Detect which cell encompasses the target text, then output its [X, Y] center coordinate. 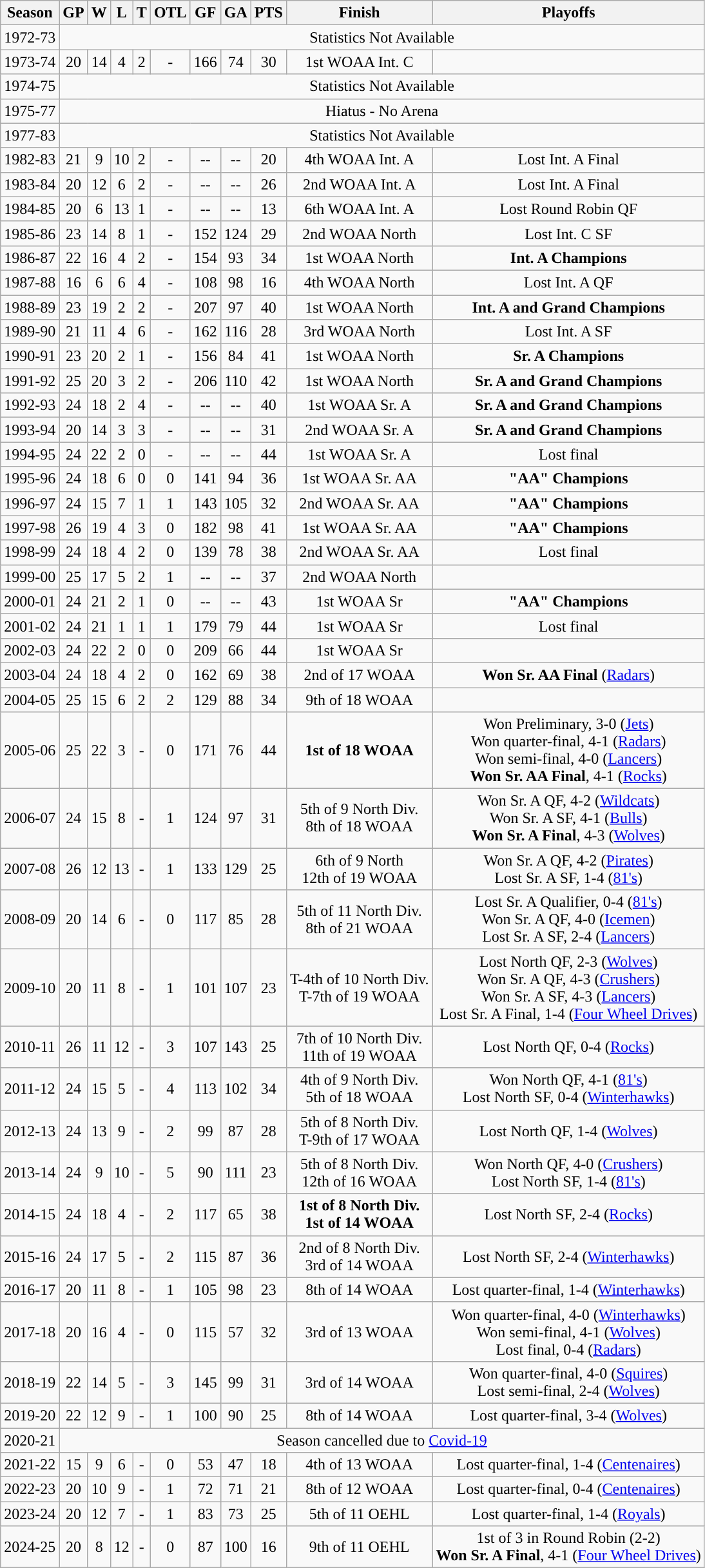
1988-89 [30, 307]
3rd WOAA North [360, 332]
2006-07 [30, 818]
1st of 18 WOAA [360, 750]
2010-11 [30, 1047]
1994-95 [30, 454]
1998-99 [30, 552]
116 [236, 332]
1984-85 [30, 209]
2022-23 [30, 1489]
PTS [268, 13]
108 [205, 282]
4th of 9 North Div.5th of 18 WOAA [360, 1089]
29 [268, 233]
Lost quarter-final, 0-4 (Centenaires) [568, 1489]
1990-91 [30, 356]
47 [236, 1465]
Lost Int. C SF [568, 233]
Won North QF, 4-0 (Crushers)Lost North SF, 1-4 (81's) [568, 1173]
2nd of 8 North Div.3rd of 14 WOAA [360, 1257]
2007-08 [30, 869]
1986-87 [30, 258]
Playoffs [568, 13]
1985-86 [30, 233]
Sr. A Champions [568, 356]
Won Sr. AA Final (Radars) [568, 675]
Lost quarter-final, 1-4 (Centenaires) [568, 1465]
53 [205, 1465]
2023-24 [30, 1514]
171 [205, 750]
5th of 9 North Div.8th of 18 WOAA [360, 818]
83 [205, 1514]
GA [236, 13]
93 [236, 258]
2001-02 [30, 626]
Lost Sr. A Qualifier, 0-4 (81's)Won Sr. A QF, 4-0 (Icemen)Lost Sr. A SF, 2-4 (Lancers) [568, 920]
Won Preliminary, 3-0 (Jets)Won quarter-final, 4-1 (Radars)Won semi-final, 4-0 (Lancers)Won Sr. AA Final, 4-1 (Rocks) [568, 750]
Finish [360, 13]
111 [236, 1173]
209 [205, 650]
179 [205, 626]
73 [236, 1514]
2nd of 17 WOAA [360, 675]
1996-97 [30, 503]
2019-20 [30, 1415]
2nd WOAA Sr. A [360, 430]
2017-18 [30, 1331]
43 [268, 601]
8th of 12 WOAA [360, 1489]
GP [73, 13]
2005-06 [30, 750]
Lost North QF, 1-4 (Wolves) [568, 1130]
1973-74 [30, 62]
94 [236, 479]
65 [236, 1214]
1992-93 [30, 405]
2008-09 [30, 920]
2020-21 [30, 1440]
4th WOAA North [360, 282]
182 [205, 528]
5th of 8 North Div.12th of 16 WOAA [360, 1173]
71 [236, 1489]
2024-25 [30, 1547]
30 [268, 62]
2021-22 [30, 1465]
5th of 11 North Div.8th of 21 WOAA [360, 920]
2003-04 [30, 675]
3rd of 14 WOAA [360, 1382]
Hiatus - No Arena [382, 111]
1st of 8 North Div.1st of 14 WOAA [360, 1214]
74 [236, 62]
2nd WOAA Int. A [360, 184]
Lost North SF, 2-4 (Rocks) [568, 1214]
42 [268, 381]
Won Sr. A QF, 4-2 (Pirates)Lost Sr. A SF, 1-4 (81's) [568, 869]
Won North QF, 4-1 (81's)Lost North SF, 0-4 (Winterhawks) [568, 1089]
2015-16 [30, 1257]
139 [205, 552]
Lost North QF, 2-3 (Wolves)Won Sr. A QF, 4-3 (Crushers)Won Sr. A SF, 4-3 (Lancers)Lost Sr. A Final, 1-4 (Four Wheel Drives) [568, 987]
1987-88 [30, 282]
Lost North QF, 0-4 (Rocks) [568, 1047]
72 [205, 1489]
T-4th of 10 North Div.T-7th of 19 WOAA [360, 987]
6th WOAA Int. A [360, 209]
Lost quarter-final, 1-4 (Royals) [568, 1514]
9th of 11 OEHL [360, 1547]
2000-01 [30, 601]
T [142, 13]
207 [205, 307]
133 [205, 869]
66 [236, 650]
69 [236, 675]
101 [205, 987]
113 [205, 1089]
2016-17 [30, 1290]
2014-15 [30, 1214]
5th of 8 North Div.T-9th of 17 WOAA [360, 1130]
156 [205, 356]
5th of 11 OEHL [360, 1514]
154 [205, 258]
Season cancelled due to Covid-19 [382, 1440]
1972-73 [30, 37]
OTL [170, 13]
206 [205, 381]
1995-96 [30, 479]
Lost quarter-final, 3-4 (Wolves) [568, 1415]
GF [205, 13]
85 [236, 920]
88 [236, 699]
3rd of 13 WOAA [360, 1331]
2012-13 [30, 1130]
2009-10 [30, 987]
1977-83 [30, 135]
1983-84 [30, 184]
Lost Round Robin QF [568, 209]
1982-83 [30, 160]
1991-92 [30, 381]
4th WOAA Int. A [360, 160]
2011-12 [30, 1089]
Lost quarter-final, 1-4 (Winterhawks) [568, 1290]
2018-19 [30, 1382]
78 [236, 552]
7th of 10 North Div.11th of 19 WOAA [360, 1047]
Won Sr. A QF, 4-2 (Wildcats)Won Sr. A SF, 4-1 (Bulls)Won Sr. A Final, 4-3 (Wolves) [568, 818]
166 [205, 62]
110 [236, 381]
W [99, 13]
1974-75 [30, 86]
79 [236, 626]
1975-77 [30, 111]
1st of 3 in Round Robin (2-2)Won Sr. A Final, 4-1 (Four Wheel Drives) [568, 1547]
Season [30, 13]
152 [205, 233]
102 [236, 1089]
37 [268, 577]
Lost North SF, 2-4 (Winterhawks) [568, 1257]
145 [205, 1382]
84 [236, 356]
1997-98 [30, 528]
Won quarter-final, 4-0 (Winterhawks)Won semi-final, 4-1 (Wolves)Lost final, 0-4 (Radars) [568, 1331]
L [121, 13]
1993-94 [30, 430]
2013-14 [30, 1173]
76 [236, 750]
Won quarter-final, 4-0 (Squires)Lost semi-final, 2-4 (Wolves) [568, 1382]
Lost Int. A SF [568, 332]
Lost Int. A QF [568, 282]
6th of 9 North12th of 19 WOAA [360, 869]
4th of 13 WOAA [360, 1465]
9th of 18 WOAA [360, 699]
Int. A and Grand Champions [568, 307]
1989-90 [30, 332]
141 [205, 479]
1st WOAA Int. C [360, 62]
57 [236, 1331]
2004-05 [30, 699]
2002-03 [30, 650]
1999-00 [30, 577]
Int. A Champions [568, 258]
